Find where the given text appears and provide that cell's center as (x, y) coordinate. 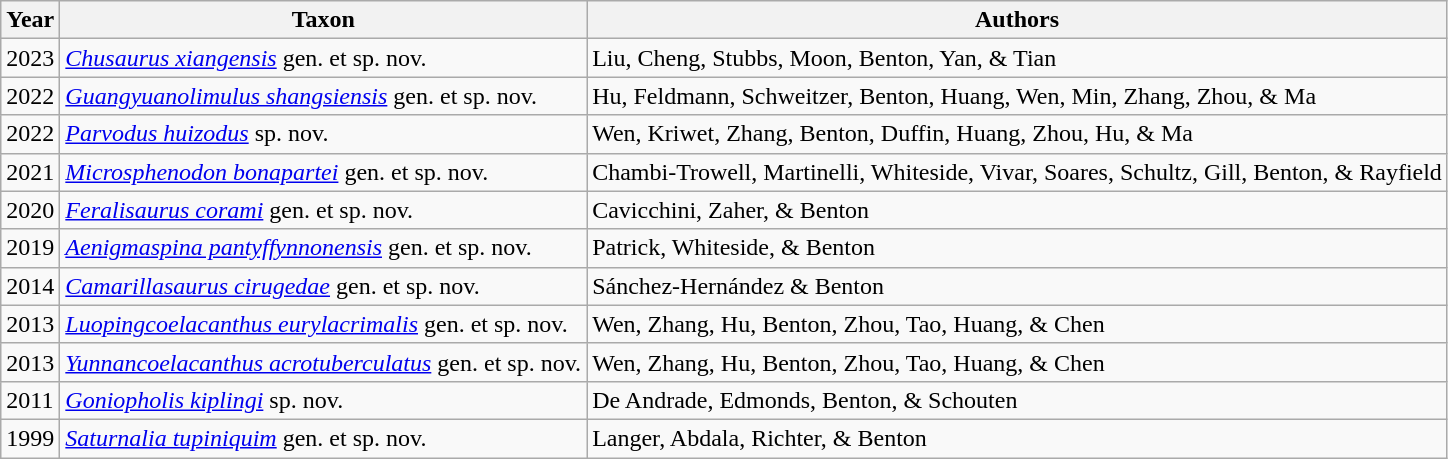
2011 (30, 400)
Parvodus huizodus sp. nov. (324, 134)
Year (30, 20)
2023 (30, 58)
2014 (30, 286)
2020 (30, 210)
Microsphenodon bonapartei gen. et sp. nov. (324, 172)
Goniopholis kiplingi sp. nov. (324, 400)
Guangyuanolimulus shangsiensis gen. et sp. nov. (324, 96)
Sánchez-Hernández & Benton (1018, 286)
Authors (1018, 20)
Chambi-Trowell, Martinelli, Whiteside, Vivar, Soares, Schultz, Gill, Benton, & Rayfield (1018, 172)
Cavicchini, Zaher, & Benton (1018, 210)
Chusaurus xiangensis gen. et sp. nov. (324, 58)
Aenigmaspina pantyffynnonensis gen. et sp. nov. (324, 248)
Liu, Cheng, Stubbs, Moon, Benton, Yan, & Tian (1018, 58)
Taxon (324, 20)
Camarillasaurus cirugedae gen. et sp. nov. (324, 286)
Wen, Kriwet, Zhang, Benton, Duffin, Huang, Zhou, Hu, & Ma (1018, 134)
Hu, Feldmann, Schweitzer, Benton, Huang, Wen, Min, Zhang, Zhou, & Ma (1018, 96)
De Andrade, Edmonds, Benton, & Schouten (1018, 400)
2019 (30, 248)
Feralisaurus corami gen. et sp. nov. (324, 210)
Yunnancoelacanthus acrotuberculatus gen. et sp. nov. (324, 362)
Saturnalia tupiniquim gen. et sp. nov. (324, 438)
Patrick, Whiteside, & Benton (1018, 248)
1999 (30, 438)
2021 (30, 172)
Luopingcoelacanthus eurylacrimalis gen. et sp. nov. (324, 324)
Langer, Abdala, Richter, & Benton (1018, 438)
